Extract the (x, y) coordinate from the center of the cell holding the provided text.  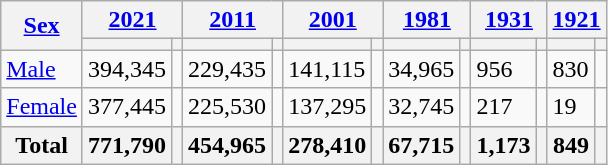
2021 (132, 20)
225,530 (228, 107)
454,965 (228, 145)
2001 (333, 20)
Male (42, 69)
229,435 (228, 69)
394,345 (126, 69)
956 (504, 69)
830 (571, 69)
2011 (233, 20)
34,965 (422, 69)
137,295 (328, 107)
377,445 (126, 107)
771,790 (126, 145)
1,173 (504, 145)
278,410 (328, 145)
32,745 (422, 107)
1931 (509, 20)
67,715 (422, 145)
Sex (42, 26)
1981 (427, 20)
217 (504, 107)
1921 (576, 20)
19 (571, 107)
Total (42, 145)
849 (571, 145)
141,115 (328, 69)
Female (42, 107)
